Find where the given text appears and provide that cell's center as (X, Y) coordinate. 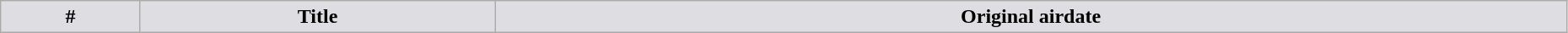
# (71, 17)
Original airdate (1031, 17)
Title (317, 17)
